Find where the given text appears and provide that cell's center as (x, y) coordinate. 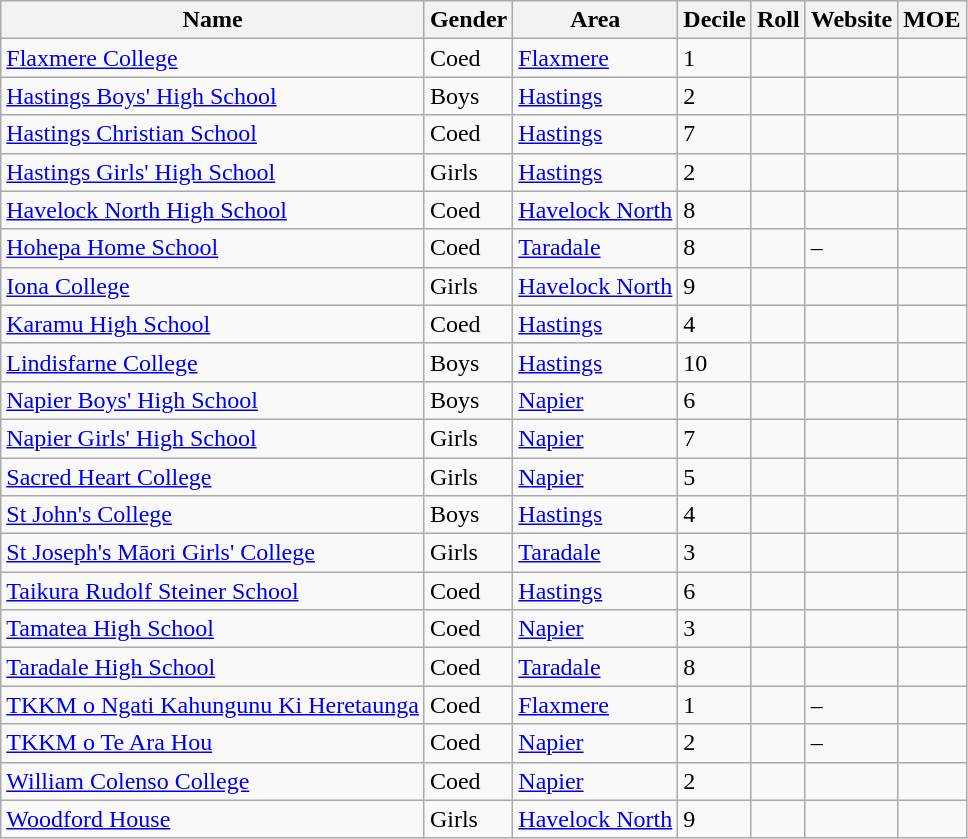
MOE (932, 20)
Woodford House (213, 819)
Flaxmere College (213, 58)
Hastings Boys' High School (213, 96)
Area (596, 20)
Website (851, 20)
Taikura Rudolf Steiner School (213, 591)
10 (715, 362)
Tamatea High School (213, 629)
Karamu High School (213, 324)
Hastings Girls' High School (213, 172)
Name (213, 20)
Gender (468, 20)
St Joseph's Māori Girls' College (213, 553)
Havelock North High School (213, 210)
William Colenso College (213, 781)
Decile (715, 20)
St John's College (213, 515)
Roll (778, 20)
Iona College (213, 286)
Hohepa Home School (213, 248)
Taradale High School (213, 667)
Lindisfarne College (213, 362)
TKKM o Ngati Kahungunu Ki Heretaunga (213, 705)
Napier Boys' High School (213, 400)
Sacred Heart College (213, 477)
Hastings Christian School (213, 134)
TKKM o Te Ara Hou (213, 743)
Napier Girls' High School (213, 438)
5 (715, 477)
